Scan for the cell matching the given text and deliver its [x, y] coordinate at center. 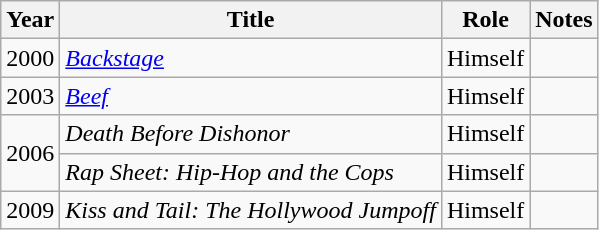
Backstage [251, 58]
2003 [30, 96]
Year [30, 20]
Death Before Dishonor [251, 134]
Role [485, 20]
Beef [251, 96]
Notes [564, 20]
Rap Sheet: Hip-Hop and the Cops [251, 172]
Kiss and Tail: The Hollywood Jumpoff [251, 210]
2006 [30, 153]
2009 [30, 210]
Title [251, 20]
2000 [30, 58]
